Locate the cell with the specified text and output its (X, Y) center coordinate. 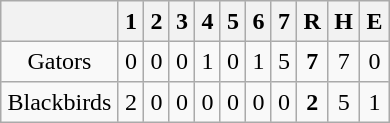
H (344, 21)
E (375, 21)
4 (208, 21)
3 (182, 21)
6 (259, 21)
R (312, 21)
Gators (60, 61)
Blackbirds (60, 102)
